Capture the cell that displays the provided text and extract its (x, y) central coordinate. 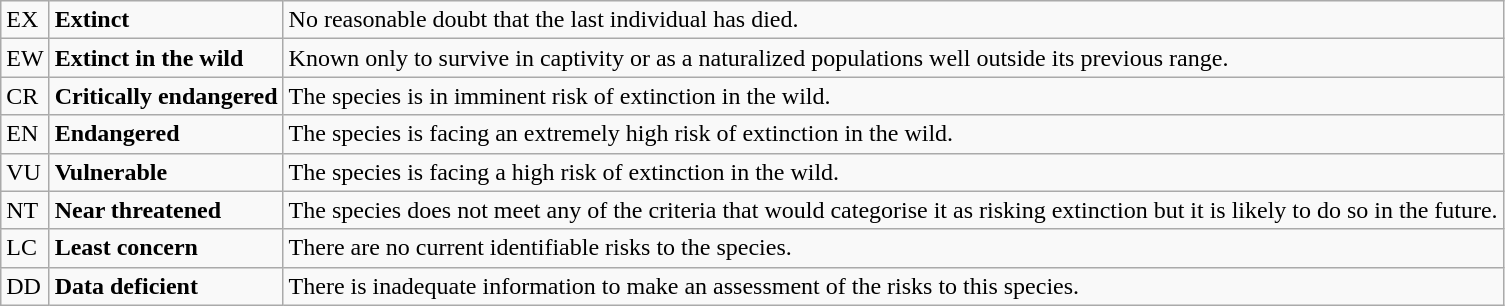
There are no current identifiable risks to the species. (893, 248)
Near threatened (166, 210)
Data deficient (166, 286)
Extinct (166, 20)
The species does not meet any of the criteria that would categorise it as risking extinction but it is likely to do so in the future. (893, 210)
Vulnerable (166, 172)
EX (25, 20)
EW (25, 58)
EN (25, 134)
The species is in imminent risk of extinction in the wild. (893, 96)
Critically endangered (166, 96)
NT (25, 210)
No reasonable doubt that the last individual has died. (893, 20)
The species is facing a high risk of extinction in the wild. (893, 172)
Known only to survive in captivity or as a naturalized populations well outside its previous range. (893, 58)
Extinct in the wild (166, 58)
LC (25, 248)
VU (25, 172)
The species is facing an extremely high risk of extinction in the wild. (893, 134)
There is inadequate information to make an assessment of the risks to this species. (893, 286)
CR (25, 96)
Least concern (166, 248)
Endangered (166, 134)
DD (25, 286)
